Locate the cell with the specified text and output its [X, Y] center coordinate. 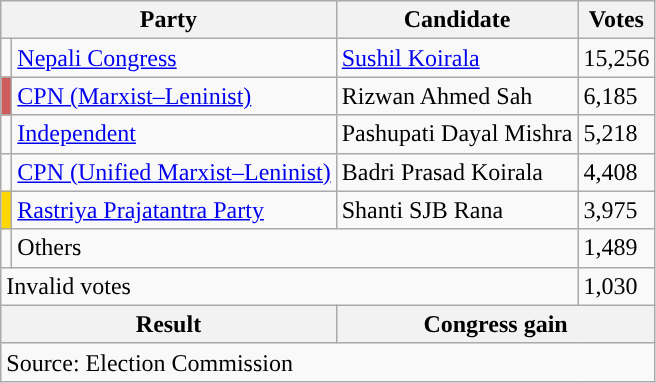
Invalid votes [290, 286]
Congress gain [496, 324]
5,218 [616, 134]
Independent [174, 134]
3,975 [616, 210]
Source: Election Commission [328, 362]
Others [295, 248]
1,489 [616, 248]
4,408 [616, 172]
Shanti SJB Rana [457, 210]
CPN (Unified Marxist–Leninist) [174, 172]
Result [168, 324]
Sushil Koirala [457, 58]
Badri Prasad Koirala [457, 172]
6,185 [616, 96]
Rastriya Prajatantra Party [174, 210]
Pashupati Dayal Mishra [457, 134]
Votes [616, 20]
Party [168, 20]
CPN (Marxist–Leninist) [174, 96]
1,030 [616, 286]
Candidate [457, 20]
Nepali Congress [174, 58]
Rizwan Ahmed Sah [457, 96]
15,256 [616, 58]
